For the text-containing cell, return its midpoint in (x, y) coordinate format. 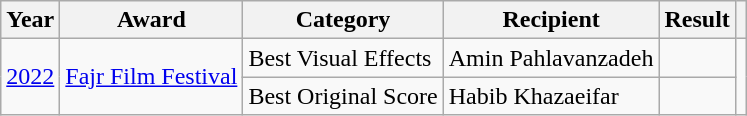
Best Visual Effects (343, 58)
Habib Khazaeifar (551, 96)
Category (343, 20)
Best Original Score (343, 96)
Fajr Film Festival (152, 77)
Result (697, 20)
Amin Pahlavanzadeh (551, 58)
Award (152, 20)
2022 (30, 77)
Recipient (551, 20)
Year (30, 20)
